Return [x, y] of the center of cell containing provided text 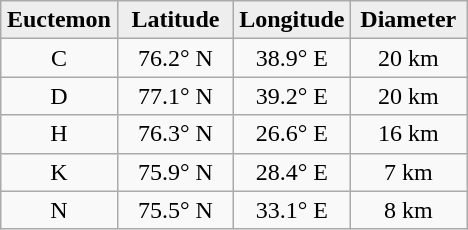
26.6° E [292, 134]
Longitude [292, 20]
Diameter [408, 20]
39.2° E [292, 96]
H [59, 134]
Euctemon [59, 20]
38.9° E [292, 58]
8 km [408, 210]
28.4° E [292, 172]
C [59, 58]
K [59, 172]
N [59, 210]
33.1° E [292, 210]
75.9° N [175, 172]
Latitude [175, 20]
75.5° N [175, 210]
D [59, 96]
76.2° N [175, 58]
77.1° N [175, 96]
76.3° N [175, 134]
16 km [408, 134]
7 km [408, 172]
